Locate the cell with the specified text and output its [x, y] center coordinate. 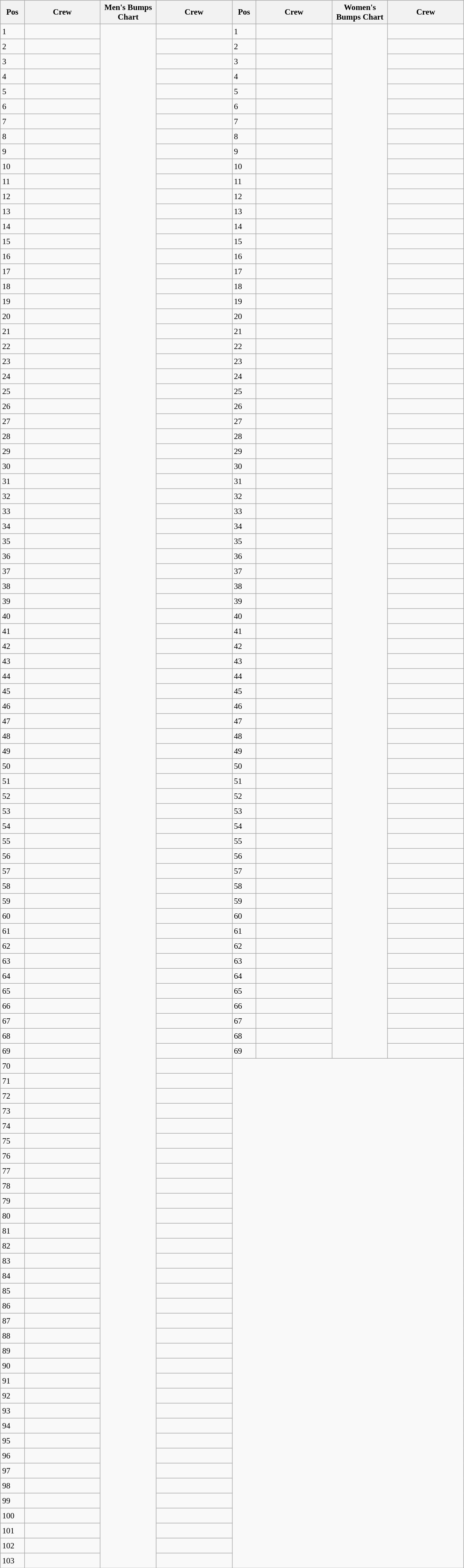
78 [12, 1186]
88 [12, 1335]
92 [12, 1395]
79 [12, 1201]
86 [12, 1305]
98 [12, 1485]
96 [12, 1455]
99 [12, 1501]
74 [12, 1126]
Men's Bumps Chart [129, 12]
90 [12, 1365]
102 [12, 1545]
77 [12, 1171]
87 [12, 1321]
70 [12, 1066]
93 [12, 1411]
94 [12, 1425]
101 [12, 1531]
72 [12, 1096]
75 [12, 1141]
100 [12, 1515]
71 [12, 1081]
84 [12, 1275]
89 [12, 1351]
95 [12, 1441]
91 [12, 1381]
80 [12, 1215]
73 [12, 1111]
85 [12, 1291]
81 [12, 1231]
103 [12, 1561]
82 [12, 1245]
Women's Bumps Chart [360, 12]
97 [12, 1471]
83 [12, 1261]
76 [12, 1156]
